Output the [X, Y] coordinate of the center of the cell containing the given text.  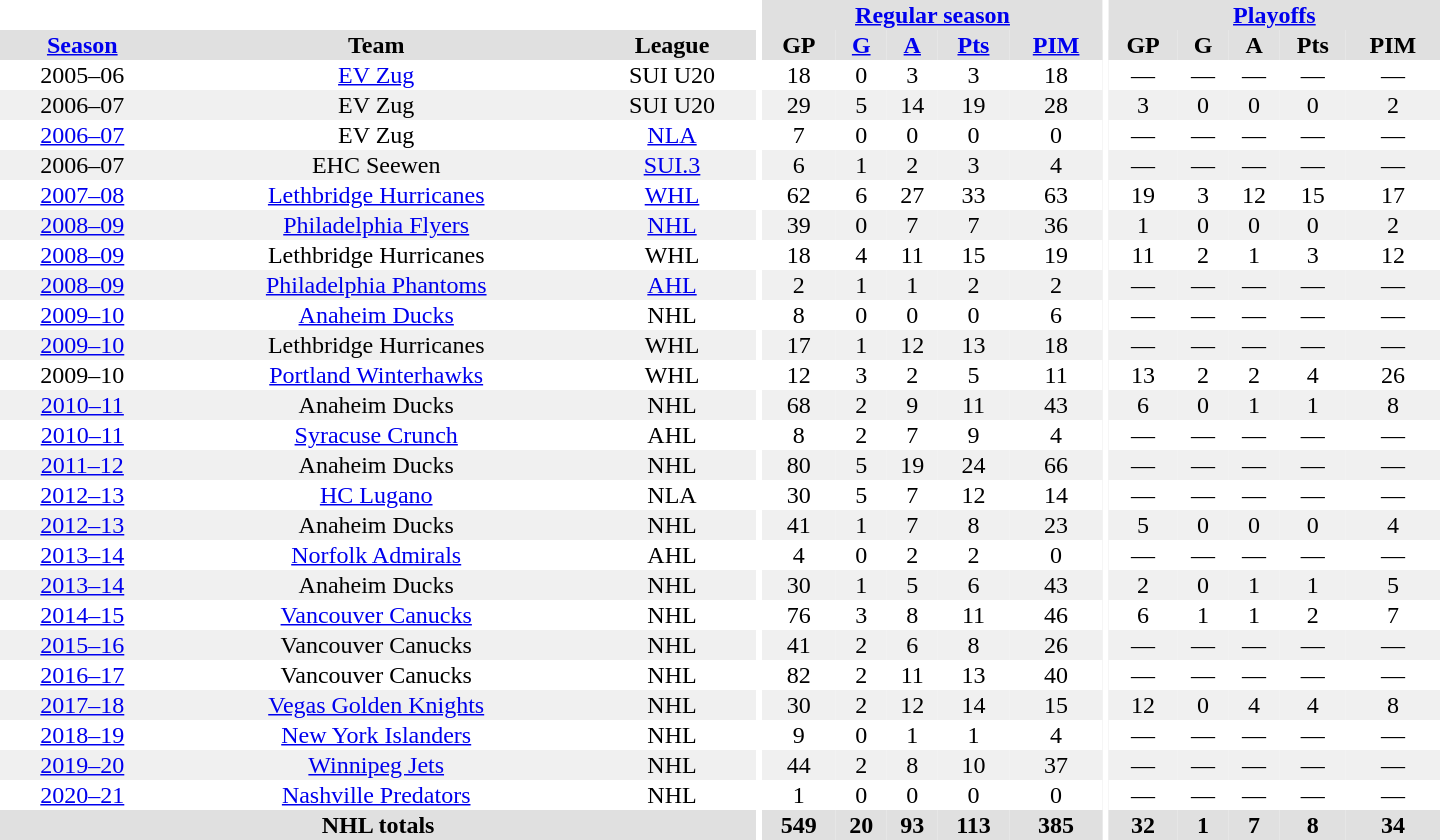
68 [799, 405]
2011–12 [82, 465]
New York Islanders [376, 735]
80 [799, 465]
82 [799, 675]
Playoffs [1274, 15]
2007–08 [82, 195]
League [672, 45]
2016–17 [82, 675]
Portland Winterhawks [376, 375]
10 [974, 765]
549 [799, 825]
2017–18 [82, 705]
20 [862, 825]
2014–15 [82, 615]
SUI.3 [672, 165]
44 [799, 765]
27 [912, 195]
Team [376, 45]
Norfolk Admirals [376, 555]
385 [1056, 825]
63 [1056, 195]
40 [1056, 675]
32 [1144, 825]
2018–19 [82, 735]
46 [1056, 615]
Regular season [932, 15]
76 [799, 615]
Philadelphia Phantoms [376, 285]
2019–20 [82, 765]
29 [799, 105]
Winnipeg Jets [376, 765]
HC Lugano [376, 495]
28 [1056, 105]
34 [1393, 825]
Season [82, 45]
2020–21 [82, 795]
NHL totals [378, 825]
66 [1056, 465]
23 [1056, 525]
Vegas Golden Knights [376, 705]
93 [912, 825]
EHC Seewen [376, 165]
39 [799, 225]
36 [1056, 225]
2015–16 [82, 645]
37 [1056, 765]
33 [974, 195]
113 [974, 825]
Syracuse Crunch [376, 435]
Nashville Predators [376, 795]
62 [799, 195]
2005–06 [82, 75]
Philadelphia Flyers [376, 225]
24 [974, 465]
